For the text-containing cell, return its midpoint in (x, y) coordinate format. 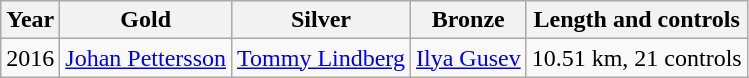
Bronze (468, 20)
Length and controls (636, 20)
Year (30, 20)
Tommy Lindberg (322, 58)
Silver (322, 20)
Johan Pettersson (146, 58)
Ilya Gusev (468, 58)
10.51 km, 21 controls (636, 58)
Gold (146, 20)
2016 (30, 58)
